Search for the cell housing the specified text and yield its [X, Y] center coordinate. 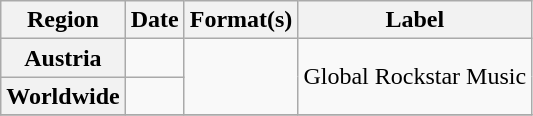
Region [63, 20]
Worldwide [63, 96]
Austria [63, 58]
Format(s) [241, 20]
Label [415, 20]
Global Rockstar Music [415, 77]
Date [154, 20]
